Pinpoint the cell where the given text exists, returning its [X, Y] midpoint coordinate. 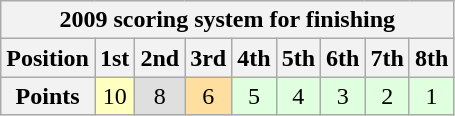
5 [254, 96]
2nd [160, 58]
Points [48, 96]
8 [160, 96]
1st [114, 58]
4th [254, 58]
3 [343, 96]
4 [298, 96]
3rd [208, 58]
8th [431, 58]
2009 scoring system for finishing [228, 20]
2 [387, 96]
6th [343, 58]
Position [48, 58]
5th [298, 58]
7th [387, 58]
10 [114, 96]
6 [208, 96]
1 [431, 96]
